Output the [X, Y] coordinate of the center of the cell containing the given text.  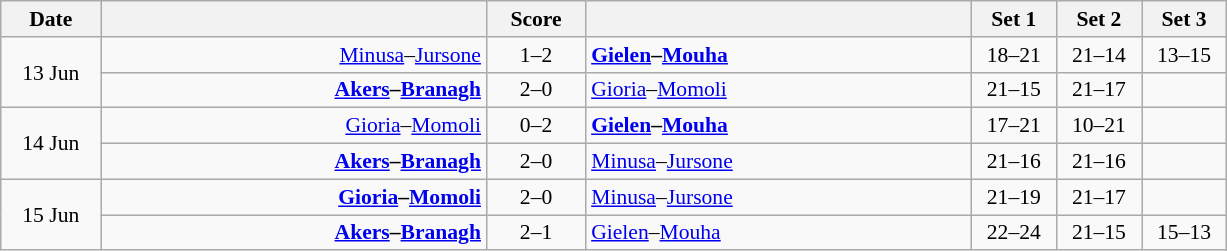
18–21 [1014, 55]
Score [536, 19]
0–2 [536, 126]
Set 1 [1014, 19]
17–21 [1014, 126]
14 Jun [51, 144]
22–24 [1014, 233]
21–19 [1014, 197]
Set 3 [1184, 19]
13–15 [1184, 55]
Set 2 [1098, 19]
15 Jun [51, 214]
15–13 [1184, 233]
1–2 [536, 55]
10–21 [1098, 126]
13 Jun [51, 72]
2–1 [536, 233]
21–14 [1098, 55]
Date [51, 19]
